From the cell containing the given text, extract its center point as [x, y] coordinate. 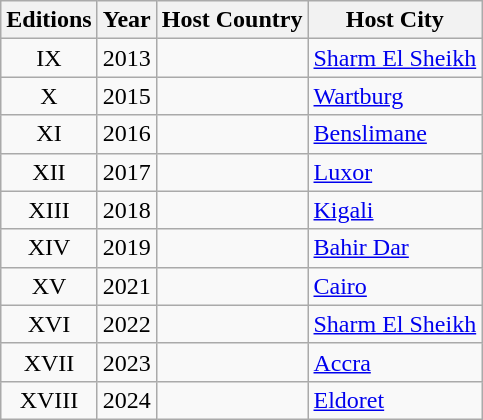
2016 [126, 134]
IX [49, 58]
Eldoret [395, 400]
Kigali [395, 210]
Accra [395, 362]
XVII [49, 362]
XV [49, 286]
Cairo [395, 286]
XVI [49, 324]
XIII [49, 210]
Year [126, 20]
XVIII [49, 400]
2017 [126, 172]
XI [49, 134]
2022 [126, 324]
2018 [126, 210]
Host City [395, 20]
Host Country [232, 20]
Luxor [395, 172]
2015 [126, 96]
2013 [126, 58]
2019 [126, 248]
XIV [49, 248]
XII [49, 172]
2021 [126, 286]
Benslimane [395, 134]
Bahir Dar [395, 248]
2024 [126, 400]
Wartburg [395, 96]
X [49, 96]
2023 [126, 362]
Editions [49, 20]
